Detect which cell encompasses the target text, then output its (X, Y) center coordinate. 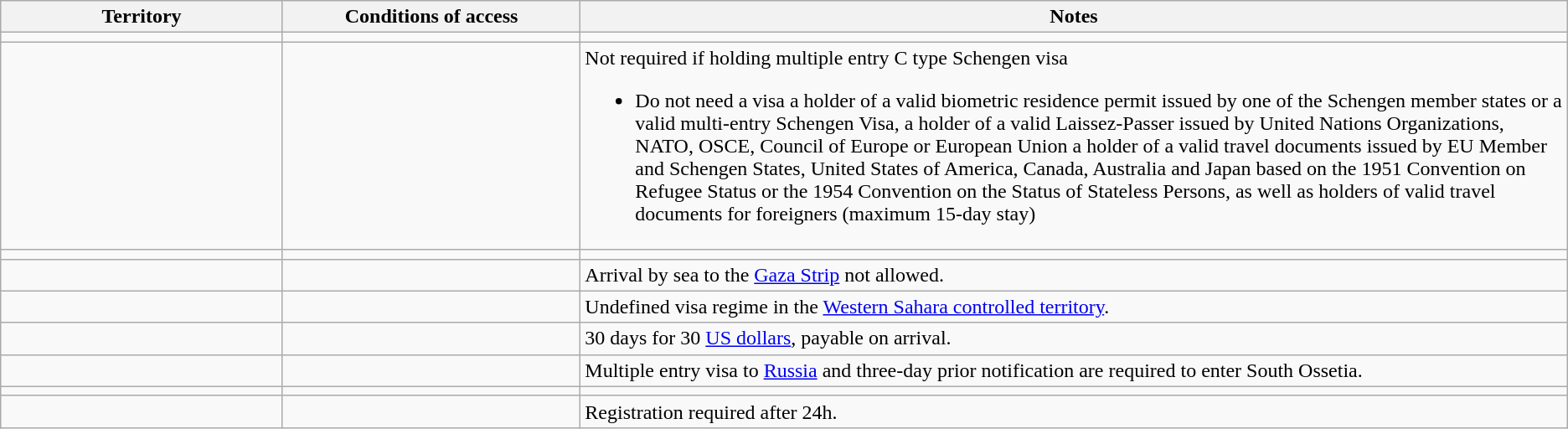
30 days for 30 US dollars, payable on arrival. (1074, 339)
Arrival by sea to the Gaza Strip not allowed. (1074, 275)
Territory (142, 17)
Notes (1074, 17)
Undefined visa regime in the Western Sahara controlled territory. (1074, 307)
Registration required after 24h. (1074, 411)
Conditions of access (431, 17)
Multiple entry visa to Russia and three-day prior notification are required to enter South Ossetia. (1074, 370)
